Return [x, y] of the center of cell containing provided text 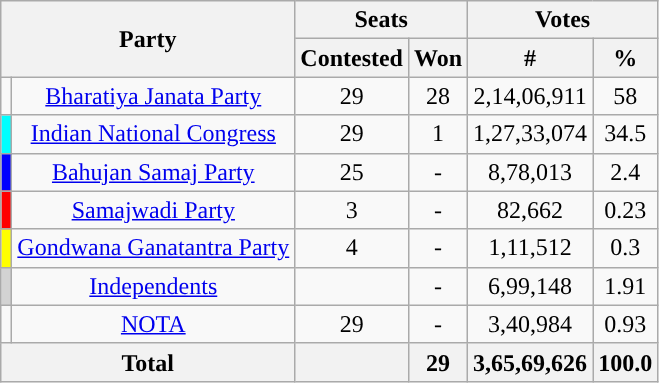
Samajwadi Party [154, 210]
NOTA [154, 324]
100.0 [626, 362]
Bahujan Samaj Party [154, 172]
1.91 [626, 286]
1 [438, 134]
6,99,148 [530, 286]
28 [438, 96]
3 [352, 210]
% [626, 58]
1,11,512 [530, 248]
Votes [563, 20]
82,662 [530, 210]
Total [148, 362]
25 [352, 172]
1,27,33,074 [530, 134]
34.5 [626, 134]
0.3 [626, 248]
# [530, 58]
3,65,69,626 [530, 362]
8,78,013 [530, 172]
Bharatiya Janata Party [154, 96]
58 [626, 96]
Won [438, 58]
Independents [154, 286]
2.4 [626, 172]
4 [352, 248]
Contested [352, 58]
0.93 [626, 324]
Seats [382, 20]
Indian National Congress [154, 134]
0.23 [626, 210]
Gondwana Ganatantra Party [154, 248]
3,40,984 [530, 324]
2,14,06,911 [530, 96]
Party [148, 39]
